Find where the given text appears and provide that cell's center as [X, Y] coordinate. 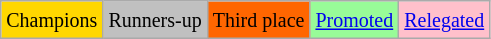
Promoted [354, 20]
Third place [258, 20]
Champions [52, 20]
Runners-up [155, 20]
Relegated [444, 20]
